Provide the (X, Y) coordinate of the cell's center where the given text is located.  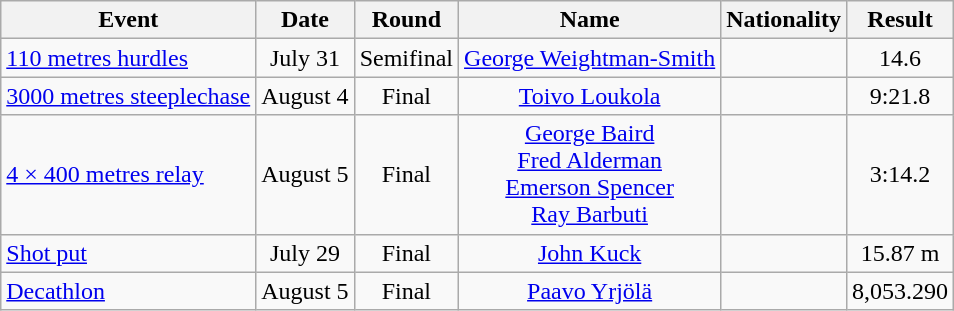
9:21.8 (900, 96)
Nationality (784, 20)
Semifinal (406, 58)
August 4 (305, 96)
Shot put (128, 253)
John Kuck (590, 253)
Decathlon (128, 291)
Event (128, 20)
Toivo Loukola (590, 96)
George BairdFred AldermanEmerson SpencerRay Barbuti (590, 174)
George Weightman-Smith (590, 58)
July 29 (305, 253)
Date (305, 20)
4 × 400 metres relay (128, 174)
3000 metres steeplechase (128, 96)
July 31 (305, 58)
Paavo Yrjölä (590, 291)
Round (406, 20)
Name (590, 20)
8,053.290 (900, 291)
14.6 (900, 58)
110 metres hurdles (128, 58)
15.87 m (900, 253)
3:14.2 (900, 174)
Result (900, 20)
